Return (x, y) of the center of cell containing provided text 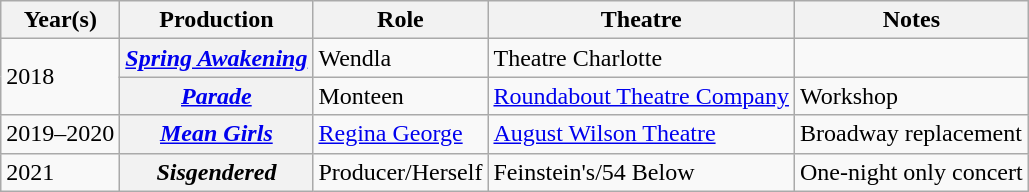
Parade (216, 96)
Production (216, 20)
Spring Awakening (216, 58)
Role (400, 20)
One-night only concert (912, 172)
Roundabout Theatre Company (642, 96)
Wendla (400, 58)
2021 (60, 172)
Notes (912, 20)
2019–2020 (60, 134)
Year(s) (60, 20)
Theatre Charlotte (642, 58)
Theatre (642, 20)
Sisgendered (216, 172)
Mean Girls (216, 134)
August Wilson Theatre (642, 134)
2018 (60, 77)
Monteen (400, 96)
Regina George (400, 134)
Feinstein's/54 Below (642, 172)
Broadway replacement (912, 134)
Workshop (912, 96)
Producer/Herself (400, 172)
